Extract the (X, Y) coordinate from the center of the cell holding the provided text.  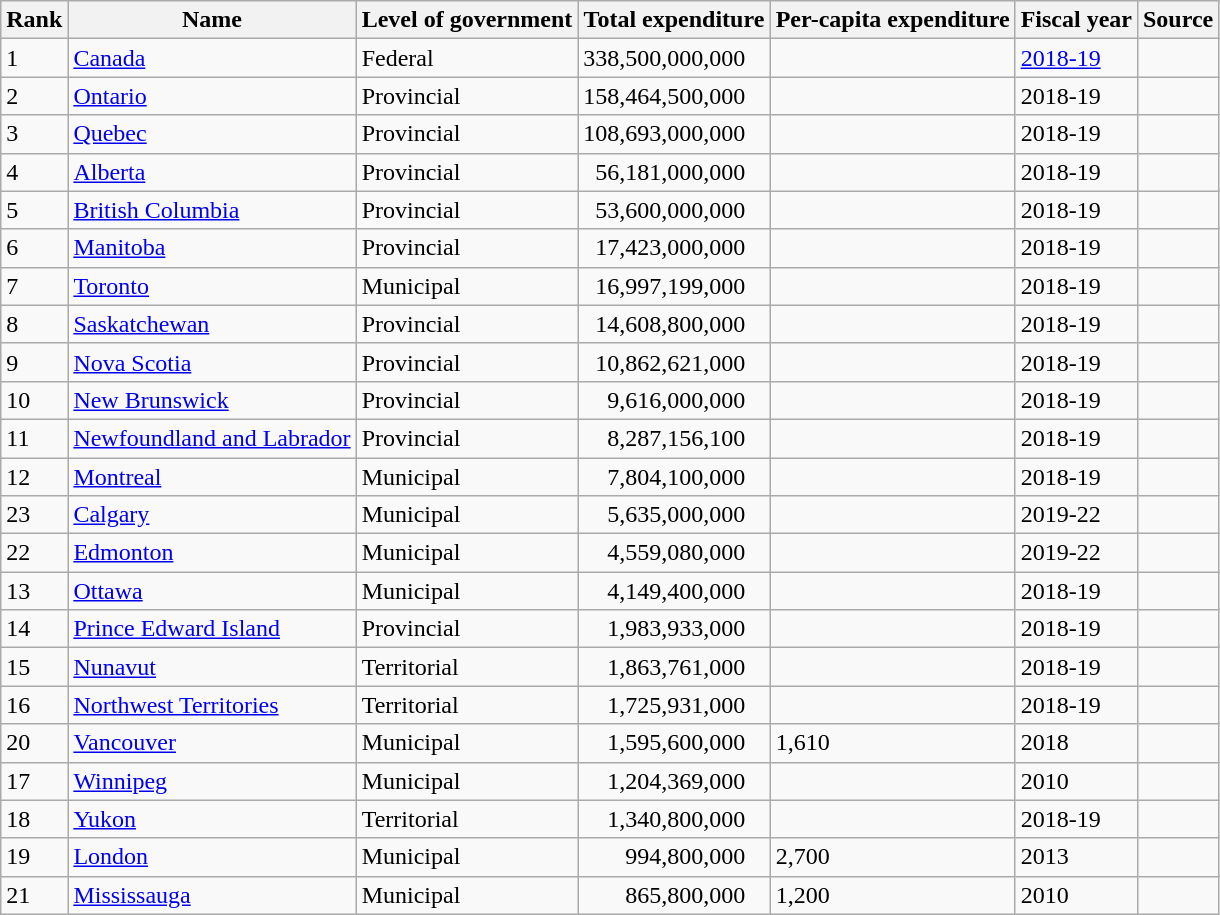
19 (34, 857)
Vancouver (212, 743)
Nova Scotia (212, 362)
1,340,800,000 (674, 819)
994,800,000 (674, 857)
21 (34, 895)
New Brunswick (212, 400)
British Columbia (212, 210)
7,804,100,000 (674, 477)
London (212, 857)
1,610 (892, 743)
865,800,000 (674, 895)
7 (34, 286)
8 (34, 324)
16,997,199,000 (674, 286)
2,700 (892, 857)
9 (34, 362)
10 (34, 400)
20 (34, 743)
13 (34, 591)
4 (34, 172)
1,725,931,000 (674, 705)
17,423,000,000 (674, 248)
Total expenditure (674, 20)
6 (34, 248)
4,149,400,000 (674, 591)
8,287,156,100 (674, 438)
Nunavut (212, 667)
Manitoba (212, 248)
1,204,369,000 (674, 781)
2013 (1076, 857)
15 (34, 667)
Level of government (467, 20)
22 (34, 553)
Name (212, 20)
Calgary (212, 515)
Ontario (212, 96)
Ottawa (212, 591)
Alberta (212, 172)
Fiscal year (1076, 20)
108,693,000,000 (674, 134)
Canada (212, 58)
Edmonton (212, 553)
Federal (467, 58)
Quebec (212, 134)
14,608,800,000 (674, 324)
Montreal (212, 477)
1,200 (892, 895)
18 (34, 819)
Mississauga (212, 895)
Saskatchewan (212, 324)
158,464,500,000 (674, 96)
56,181,000,000 (674, 172)
1,863,761,000 (674, 667)
Toronto (212, 286)
5 (34, 210)
Rank (34, 20)
1,595,600,000 (674, 743)
23 (34, 515)
3 (34, 134)
16 (34, 705)
Yukon (212, 819)
14 (34, 629)
5,635,000,000 (674, 515)
Per-capita expenditure (892, 20)
1 (34, 58)
12 (34, 477)
10,862,621,000 (674, 362)
4,559,080,000 (674, 553)
Newfoundland and Labrador (212, 438)
1,983,933,000 (674, 629)
338,500,000,000 (674, 58)
Prince Edward Island (212, 629)
Winnipeg (212, 781)
53,600,000,000 (674, 210)
Source (1178, 20)
11 (34, 438)
9,616,000,000 (674, 400)
17 (34, 781)
Northwest Territories (212, 705)
2 (34, 96)
2018 (1076, 743)
